Scan for the cell matching the given text and deliver its [X, Y] coordinate at center. 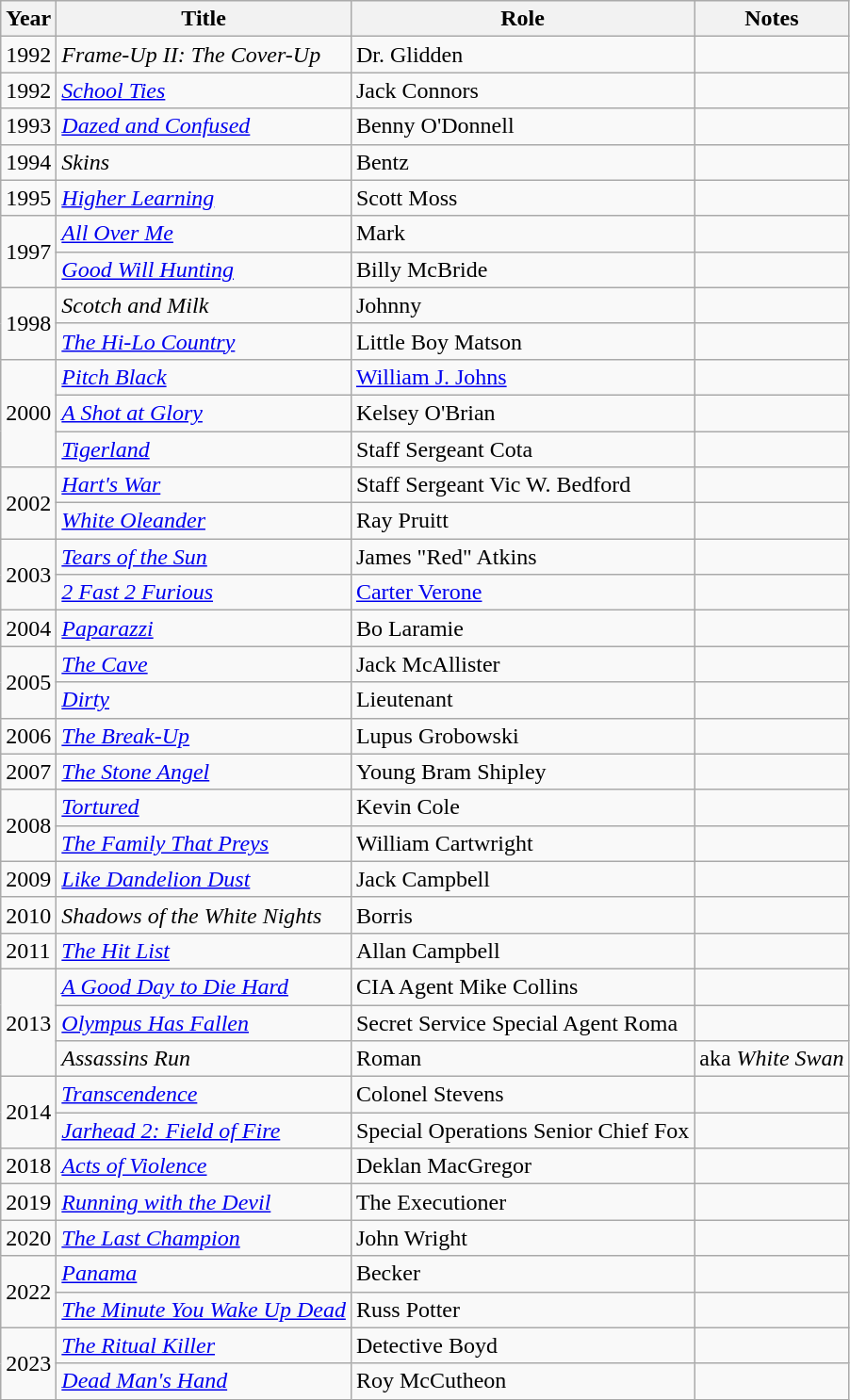
Hart's War [204, 485]
Billy McBride [522, 269]
Notes [772, 19]
Detective Boyd [522, 1345]
Lieutenant [522, 700]
Jarhead 2: Field of Fire [204, 1131]
Shadows of the White Nights [204, 915]
Kelsey O'Brian [522, 413]
Benny O'Donnell [522, 126]
John Wright [522, 1238]
Special Operations Senior Chief Fox [522, 1131]
2014 [28, 1113]
All Over Me [204, 234]
Like Dandelion Dust [204, 879]
2009 [28, 879]
Roy McCutheon [522, 1381]
2002 [28, 503]
Dead Man's Hand [204, 1381]
Allan Campbell [522, 951]
The Stone Angel [204, 772]
Higher Learning [204, 198]
Tigerland [204, 449]
Jack Connors [522, 90]
Young Bram Shipley [522, 772]
2013 [28, 1022]
2010 [28, 915]
Acts of Violence [204, 1166]
Becker [522, 1274]
2020 [28, 1238]
The Hit List [204, 951]
Carter Verone [522, 593]
aka White Swan [772, 1059]
2 Fast 2 Furious [204, 593]
White Oleander [204, 521]
Mark [522, 234]
Bo Laramie [522, 628]
Johnny [522, 305]
Year [28, 19]
Bentz [522, 162]
1995 [28, 198]
Panama [204, 1274]
Title [204, 19]
2022 [28, 1292]
1993 [28, 126]
2007 [28, 772]
James "Red" Atkins [522, 557]
1997 [28, 252]
Paparazzi [204, 628]
Colonel Stevens [522, 1095]
2018 [28, 1166]
Borris [522, 915]
Jack McAllister [522, 664]
2023 [28, 1363]
Dirty [204, 700]
Lupus Grobowski [522, 736]
A Good Day to Die Hard [204, 986]
Dr. Glidden [522, 55]
Good Will Hunting [204, 269]
2000 [28, 413]
2006 [28, 736]
Little Boy Matson [522, 341]
2005 [28, 682]
CIA Agent Mike Collins [522, 986]
The Hi-Lo Country [204, 341]
Secret Service Special Agent Roma [522, 1022]
Scotch and Milk [204, 305]
Dazed and Confused [204, 126]
Pitch Black [204, 377]
Running with the Devil [204, 1202]
The Ritual Killer [204, 1345]
Tortured [204, 807]
Staff Sergeant Cota [522, 449]
Staff Sergeant Vic W. Bedford [522, 485]
2019 [28, 1202]
Role [522, 19]
Russ Potter [522, 1310]
William J. Johns [522, 377]
The Executioner [522, 1202]
Olympus Has Fallen [204, 1022]
The Last Champion [204, 1238]
Transcendence [204, 1095]
Kevin Cole [522, 807]
2003 [28, 575]
Jack Campbell [522, 879]
2008 [28, 825]
Scott Moss [522, 198]
The Minute You Wake Up Dead [204, 1310]
Frame-Up II: The Cover-Up [204, 55]
1998 [28, 323]
The Family That Preys [204, 843]
Deklan MacGregor [522, 1166]
Roman [522, 1059]
2004 [28, 628]
Skins [204, 162]
A Shot at Glory [204, 413]
Tears of the Sun [204, 557]
The Cave [204, 664]
2011 [28, 951]
The Break-Up [204, 736]
School Ties [204, 90]
Assassins Run [204, 1059]
1994 [28, 162]
Ray Pruitt [522, 521]
William Cartwright [522, 843]
